Pinpoint the cell where the given text exists, returning its (x, y) midpoint coordinate. 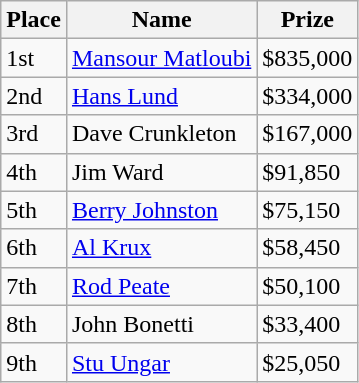
Mansour Matloubi (161, 58)
3rd (34, 134)
$167,000 (308, 134)
$50,100 (308, 286)
Stu Ungar (161, 362)
Place (34, 20)
$91,850 (308, 172)
$835,000 (308, 58)
$33,400 (308, 324)
$25,050 (308, 362)
1st (34, 58)
Al Krux (161, 248)
9th (34, 362)
6th (34, 248)
5th (34, 210)
7th (34, 286)
2nd (34, 96)
Rod Peate (161, 286)
Name (161, 20)
4th (34, 172)
$334,000 (308, 96)
$75,150 (308, 210)
John Bonetti (161, 324)
8th (34, 324)
Jim Ward (161, 172)
Dave Crunkleton (161, 134)
Berry Johnston (161, 210)
$58,450 (308, 248)
Prize (308, 20)
Hans Lund (161, 96)
